Find where the given text appears and provide that cell's center as [x, y] coordinate. 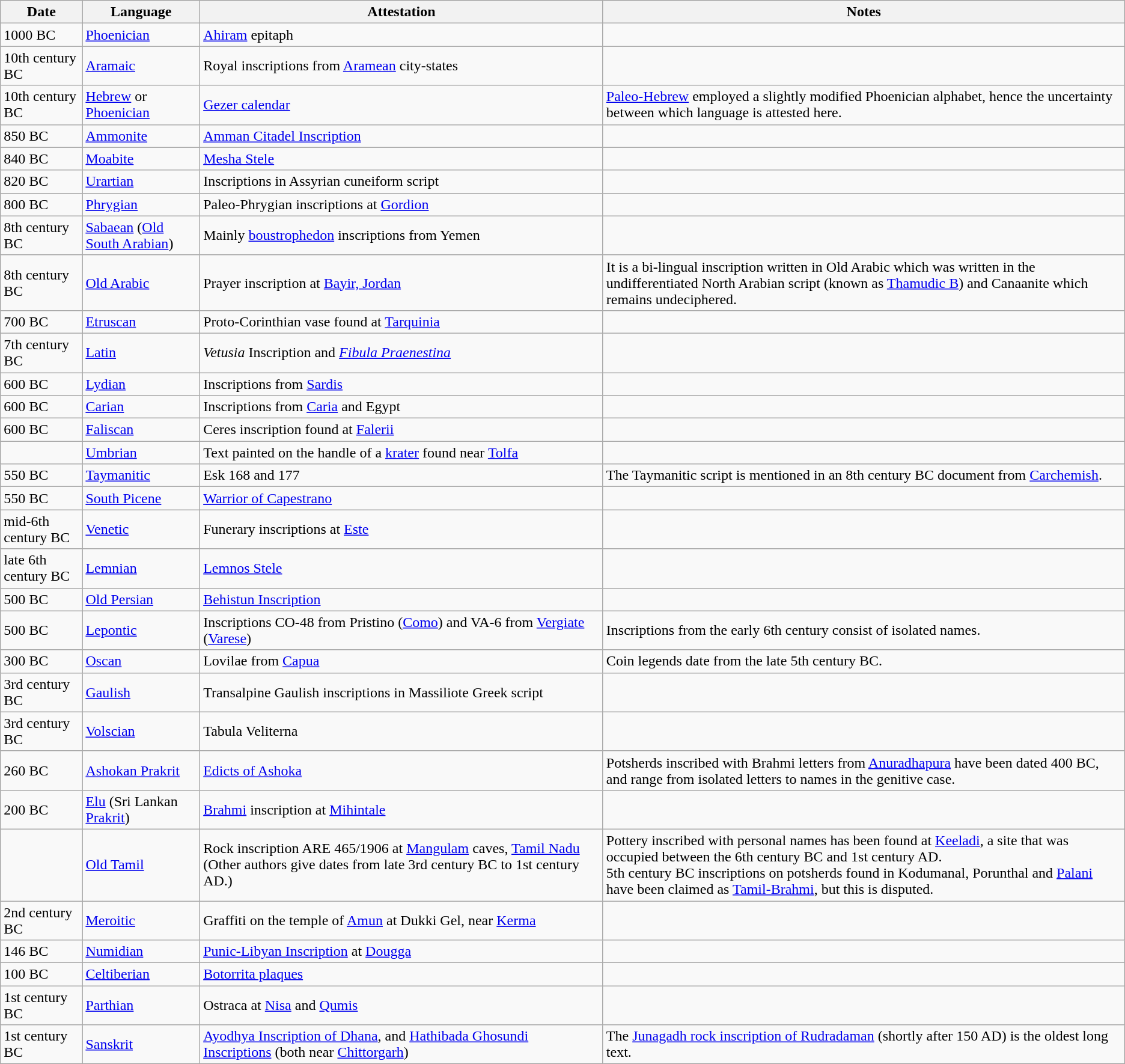
Royal inscriptions from Aramean city-states [401, 66]
Text painted on the handle of a krater found near Tolfa [401, 453]
Ammonite [141, 136]
100 BC [41, 974]
800 BC [41, 204]
Parthian [141, 1005]
Hebrew or Phoenician [141, 105]
Lydian [141, 384]
Funerary inscriptions at Este [401, 529]
Latin [141, 352]
Warrior of Capestrano [401, 498]
Potsherds inscribed with Brahmi letters from Anuradhapura have been dated 400 BC, and range from isolated letters to names in the genitive case. [864, 771]
146 BC [41, 952]
Inscriptions CO-48 from Pristino (Como) and VA-6 from Vergiate (Varese) [401, 630]
Punic-Libyan Inscription at Dougga [401, 952]
Meroitic [141, 920]
260 BC [41, 771]
Paleo-Hebrew employed a slightly modified Phoenician alphabet, hence the uncertainty between which language is attested here. [864, 105]
Oscan [141, 661]
Phoenician [141, 35]
Behistun Inscription [401, 599]
Ahiram epitaph [401, 35]
Paleo-Phrygian inscriptions at Gordion [401, 204]
2nd century BC [41, 920]
Edicts of Ashoka [401, 771]
The Junagadh rock inscription of Rudradaman (shortly after 150 AD) is the oldest long text. [864, 1045]
Mainly boustrophedon inscriptions from Yemen [401, 236]
Inscriptions from Sardis [401, 384]
Graffiti on the temple of Amun at Dukki Gel, near Kerma [401, 920]
Old Tamil [141, 864]
Aramaic [141, 66]
Sanskrit [141, 1045]
Esk 168 and 177 [401, 475]
Date [41, 12]
Lemnian [141, 569]
Old Arabic [141, 283]
Elu (Sri Lankan Prakrit) [141, 809]
Old Persian [141, 599]
850 BC [41, 136]
7th century BC [41, 352]
Celtiberian [141, 974]
840 BC [41, 159]
Language [141, 12]
Lovilae from Capua [401, 661]
Notes [864, 12]
700 BC [41, 322]
820 BC [41, 182]
Inscriptions from Caria and Egypt [401, 407]
The Taymanitic script is mentioned in an 8th century BC document from Carchemish. [864, 475]
Prayer inscription at Bayir, Jordan [401, 283]
Inscriptions from the early 6th century consist of isolated names. [864, 630]
Inscriptions in Assyrian cuneiform script [401, 182]
Botorrita plaques [401, 974]
Amman Citadel Inscription [401, 136]
200 BC [41, 809]
Moabite [141, 159]
Ashokan Prakrit [141, 771]
Taymanitic [141, 475]
Volscian [141, 731]
Phrygian [141, 204]
300 BC [41, 661]
Lepontic [141, 630]
Ostraca at Nisa and Qumis [401, 1005]
Gezer calendar [401, 105]
Brahmi inscription at Mihintale [401, 809]
Etruscan [141, 322]
Transalpine Gaulish inscriptions in Massiliote Greek script [401, 693]
South Picene [141, 498]
Coin legends date from the late 5th century BC. [864, 661]
Gaulish [141, 693]
Mesha Stele [401, 159]
1000 BC [41, 35]
Carian [141, 407]
Ceres inscription found at Falerii [401, 430]
Lemnos Stele [401, 569]
Urartian [141, 182]
Ayodhya Inscription of Dhana, and Hathibada Ghosundi Inscriptions (both near Chittorgarh) [401, 1045]
Proto-Corinthian vase found at Tarquinia [401, 322]
Numidian [141, 952]
Tabula Veliterna [401, 731]
late 6th century BC [41, 569]
Attestation [401, 12]
mid-6th century BC [41, 529]
Vetusia Inscription and Fibula Praenestina [401, 352]
Venetic [141, 529]
Umbrian [141, 453]
Rock inscription ARE 465/1906 at Mangulam caves, Tamil Nadu (Other authors give dates from late 3rd century BC to 1st century AD.) [401, 864]
Sabaean (Old South Arabian) [141, 236]
Faliscan [141, 430]
